Return (x, y) of the center of cell containing provided text 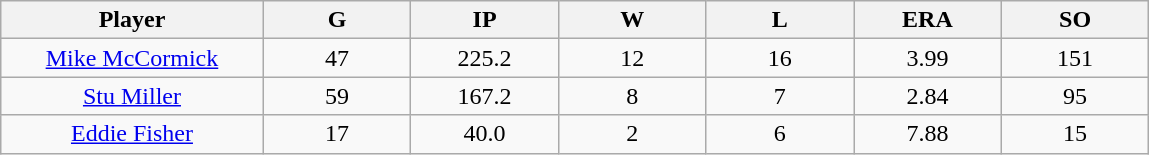
95 (1075, 96)
12 (632, 58)
Player (132, 20)
Stu Miller (132, 96)
15 (1075, 134)
3.99 (928, 58)
W (632, 20)
17 (337, 134)
151 (1075, 58)
2 (632, 134)
59 (337, 96)
SO (1075, 20)
6 (780, 134)
2.84 (928, 96)
16 (780, 58)
Eddie Fisher (132, 134)
ERA (928, 20)
225.2 (485, 58)
L (780, 20)
8 (632, 96)
Mike McCormick (132, 58)
40.0 (485, 134)
G (337, 20)
7 (780, 96)
47 (337, 58)
7.88 (928, 134)
167.2 (485, 96)
IP (485, 20)
